From the cell containing the given text, extract its center point as (X, Y) coordinate. 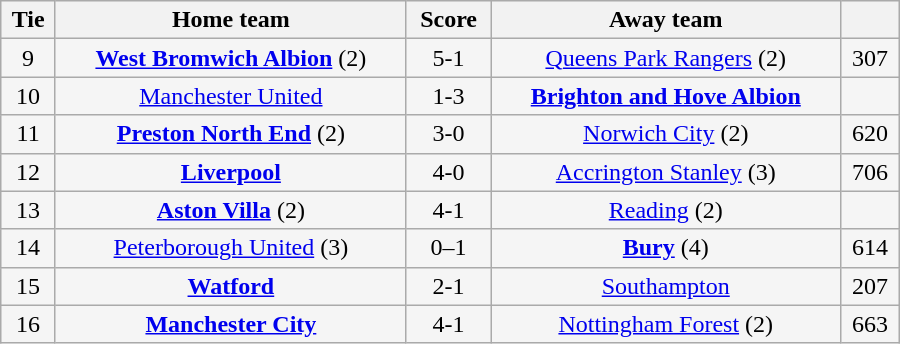
Liverpool (230, 172)
1-3 (448, 96)
14 (28, 248)
4-0 (448, 172)
Norwich City (2) (666, 134)
Brighton and Hove Albion (666, 96)
Score (448, 20)
15 (28, 286)
663 (870, 324)
10 (28, 96)
Home team (230, 20)
Nottingham Forest (2) (666, 324)
Queens Park Rangers (2) (666, 58)
Tie (28, 20)
13 (28, 210)
12 (28, 172)
9 (28, 58)
307 (870, 58)
Manchester City (230, 324)
West Bromwich Albion (2) (230, 58)
Peterborough United (3) (230, 248)
207 (870, 286)
Bury (4) (666, 248)
0–1 (448, 248)
11 (28, 134)
706 (870, 172)
5-1 (448, 58)
16 (28, 324)
3-0 (448, 134)
Aston Villa (2) (230, 210)
620 (870, 134)
Manchester United (230, 96)
2-1 (448, 286)
Away team (666, 20)
Reading (2) (666, 210)
Preston North End (2) (230, 134)
Accrington Stanley (3) (666, 172)
Watford (230, 286)
Southampton (666, 286)
614 (870, 248)
